Determine the (x, y) coordinate at the center of the cell enclosing the given text.  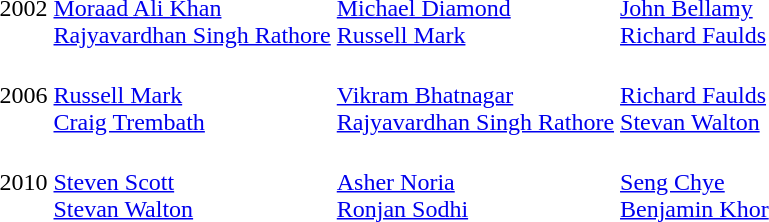
Russell MarkCraig Trembath (192, 95)
Vikram BhatnagarRajyavardhan Singh Rathore (475, 95)
